Provide the (x, y) coordinate of the cell's center where the given text is located.  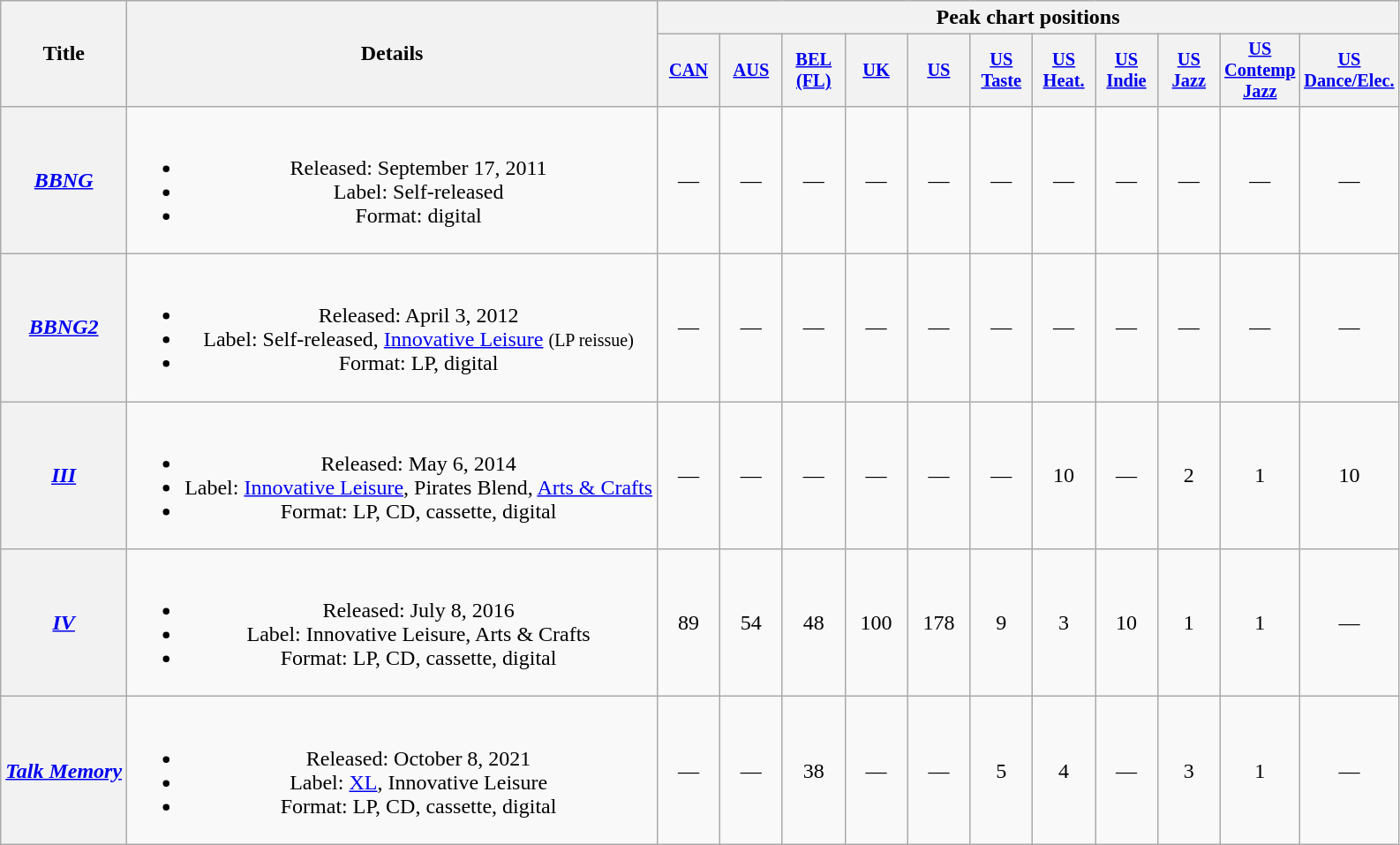
Released: July 8, 2016Label: Innovative Leisure, Arts & CraftsFormat: LP, CD, cassette, digital (392, 623)
Title (64, 54)
100 (876, 623)
BEL(FL) (814, 71)
UK (876, 71)
USHeat. (1065, 71)
BBNG2 (64, 328)
4 (1065, 770)
38 (814, 770)
AUS (750, 71)
USJazz (1188, 71)
III (64, 475)
Released: September 17, 2011Label: Self-releasedFormat: digital (392, 180)
Peak chart positions (1028, 18)
178 (939, 623)
Released: April 3, 2012Label: Self-released, Innovative Leisure (LP reissue)Format: LP, digital (392, 328)
Released: October 8, 2021Label: XL, Innovative LeisureFormat: LP, CD, cassette, digital (392, 770)
Talk Memory (64, 770)
IV (64, 623)
89 (689, 623)
USContemp Jazz (1260, 71)
USIndie (1126, 71)
Details (392, 54)
USDance/Elec. (1349, 71)
BBNG (64, 180)
9 (1001, 623)
US (939, 71)
USTaste (1001, 71)
48 (814, 623)
Released: May 6, 2014Label: Innovative Leisure, Pirates Blend, Arts & CraftsFormat: LP, CD, cassette, digital (392, 475)
5 (1001, 770)
54 (750, 623)
CAN (689, 71)
2 (1188, 475)
